Scan for the cell matching the given text and deliver its [x, y] coordinate at center. 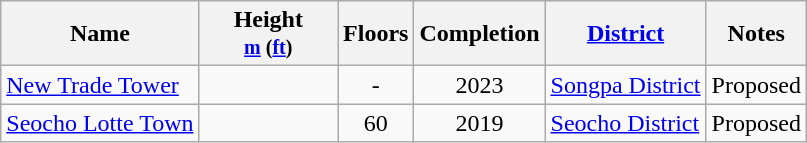
New Trade Tower [100, 85]
Floors [376, 34]
Completion [480, 34]
2023 [480, 85]
2019 [480, 123]
Name [100, 34]
- [376, 85]
Songpa District [626, 85]
60 [376, 123]
Seocho District [626, 123]
Heightm (ft) [268, 34]
Notes [756, 34]
Seocho Lotte Town [100, 123]
District [626, 34]
